Output the (x, y) coordinate of the center of the cell containing the given text.  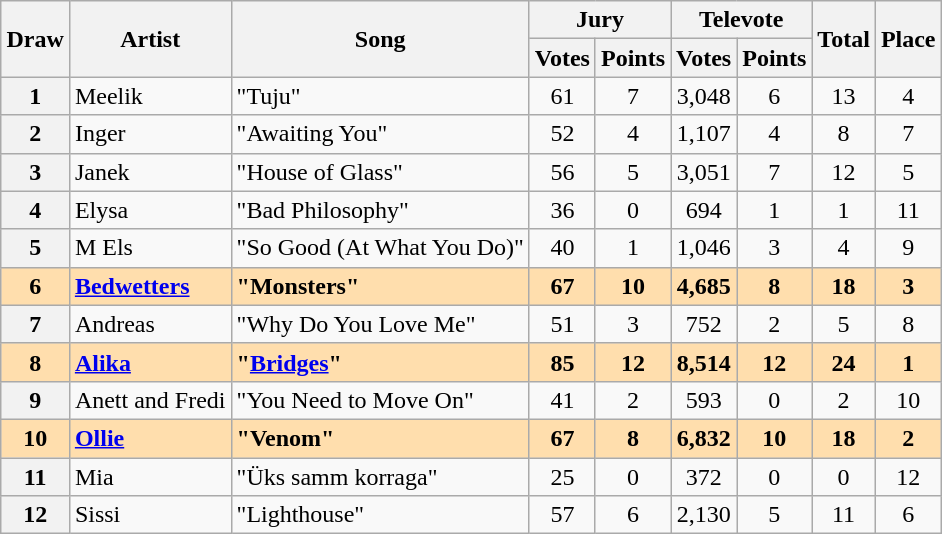
Janek (150, 172)
Draw (35, 39)
593 (704, 400)
752 (704, 324)
51 (562, 324)
3,048 (704, 96)
"Awaiting You" (380, 134)
M Els (150, 248)
57 (562, 515)
"So Good (At What You Do)" (380, 248)
"Üks samm korraga" (380, 477)
61 (562, 96)
36 (562, 210)
"Bad Philosophy" (380, 210)
Sissi (150, 515)
4,685 (704, 286)
Artist (150, 39)
"House of Glass" (380, 172)
"Bridges" (380, 362)
Bedwetters (150, 286)
372 (704, 477)
3,051 (704, 172)
Total (844, 39)
25 (562, 477)
Meelik (150, 96)
24 (844, 362)
13 (844, 96)
"Lighthouse" (380, 515)
"Why Do You Love Me" (380, 324)
Place (908, 39)
Elysa (150, 210)
694 (704, 210)
1,107 (704, 134)
56 (562, 172)
Song (380, 39)
"Tuju" (380, 96)
40 (562, 248)
"Venom" (380, 438)
Andreas (150, 324)
41 (562, 400)
Televote (742, 20)
6,832 (704, 438)
Inger (150, 134)
Ollie (150, 438)
1,046 (704, 248)
"Monsters" (380, 286)
"You Need to Move On" (380, 400)
Alika (150, 362)
Mia (150, 477)
Anett and Fredi (150, 400)
85 (562, 362)
Jury (600, 20)
8,514 (704, 362)
52 (562, 134)
2,130 (704, 515)
